Search for the cell housing the specified text and yield its [X, Y] center coordinate. 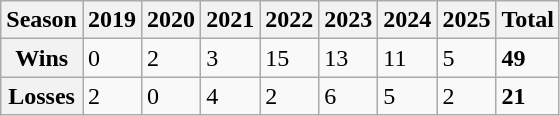
2019 [112, 20]
2022 [290, 20]
2023 [348, 20]
2021 [230, 20]
3 [230, 58]
2020 [172, 20]
Season [42, 20]
6 [348, 96]
21 [528, 96]
13 [348, 58]
49 [528, 58]
4 [230, 96]
2024 [408, 20]
Total [528, 20]
15 [290, 58]
Losses [42, 96]
Wins [42, 58]
11 [408, 58]
2025 [466, 20]
